Find where the given text appears and provide that cell's center as [x, y] coordinate. 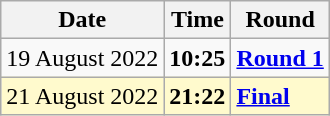
Date [82, 20]
Round 1 [280, 58]
Final [280, 96]
10:25 [198, 58]
21:22 [198, 96]
19 August 2022 [82, 58]
Round [280, 20]
21 August 2022 [82, 96]
Time [198, 20]
